Search for the cell housing the specified text and yield its [X, Y] center coordinate. 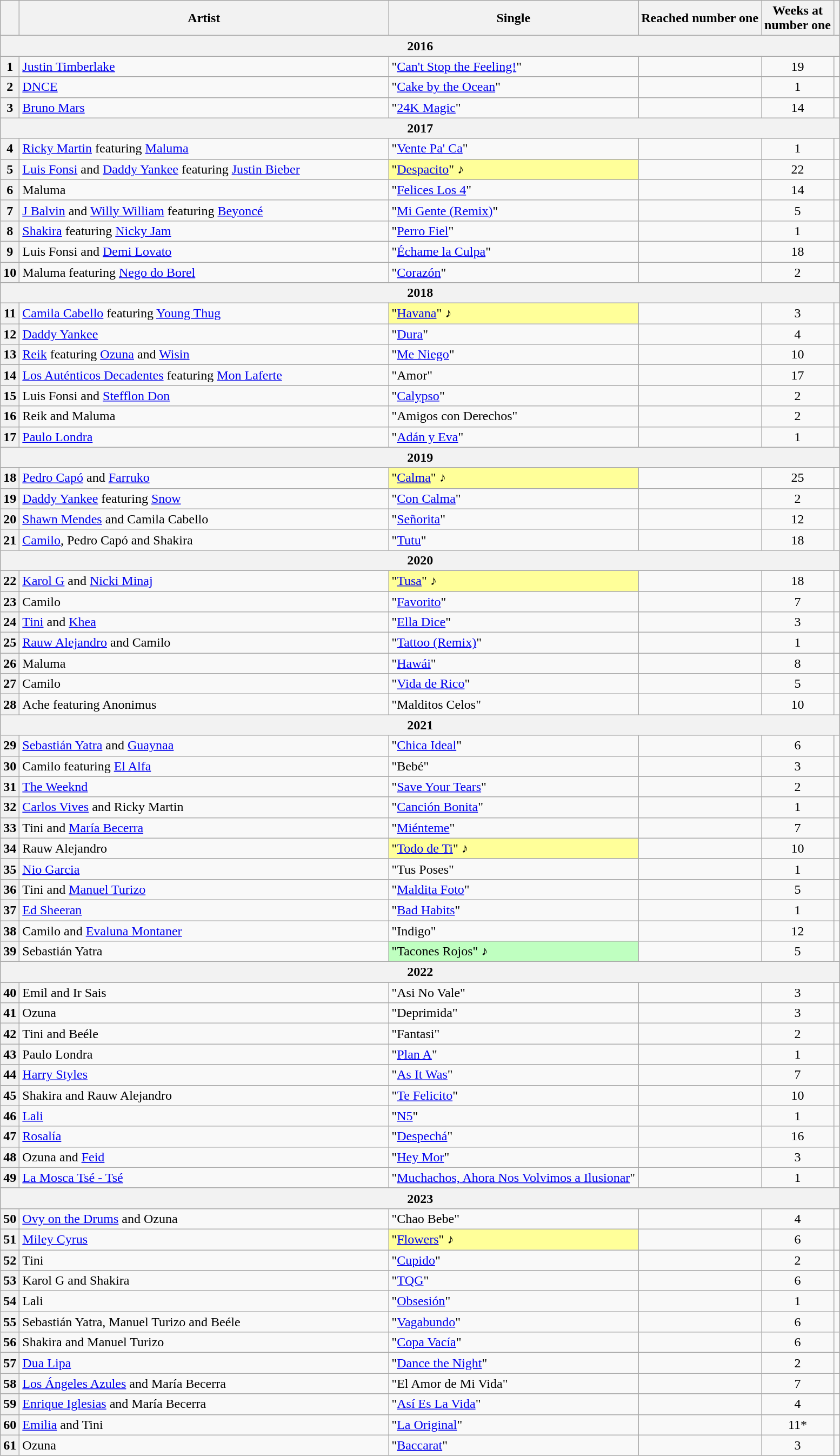
Ozuna and Feid [204, 1157]
"Calma" ♪ [514, 478]
20 [10, 519]
"Dura" [514, 334]
Maluma featuring Nego do Borel [204, 272]
46 [10, 1116]
Camilo, Pedro Capó and Shakira [204, 540]
Artist [204, 18]
"Tacones Rojos" ♪ [514, 952]
Ed Sheeran [204, 910]
Rauw Alejandro and Camilo [204, 643]
Pedro Capó and Farruko [204, 478]
"Amigos con Derechos" [514, 416]
"As It Was" [514, 1075]
36 [10, 889]
40 [10, 993]
33 [10, 828]
24 [10, 622]
"Bebé" [514, 766]
"Te Felicito" [514, 1095]
53 [10, 1281]
Los Auténticos Decadentes featuring Mon Laferte [204, 375]
"El Amor de Mi Vida" [514, 1384]
"Amor" [514, 375]
28 [10, 704]
"Maldita Foto" [514, 889]
29 [10, 746]
Reached number one [700, 18]
Tini and María Becerra [204, 828]
Luis Fonsi and Daddy Yankee featuring Justin Bieber [204, 169]
"Hey Mor" [514, 1157]
Daddy Yankee [204, 334]
"Miénteme" [514, 828]
2017 [421, 128]
"Calypso" [514, 396]
Karol G and Nicki Minaj [204, 581]
26 [10, 663]
Reik featuring Ozuna and Wisin [204, 355]
"Favorito" [514, 602]
38 [10, 930]
Rauw Alejandro [204, 848]
Los Ángeles Azules and María Becerra [204, 1384]
43 [10, 1054]
"Vagabundo" [514, 1322]
Shakira and Manuel Turizo [204, 1342]
Daddy Yankee featuring Snow [204, 498]
2022 [421, 972]
42 [10, 1034]
"Con Calma" [514, 498]
Luis Fonsi and Stefflon Don [204, 396]
60 [10, 1425]
2018 [421, 293]
"Can't Stop the Feeling!" [514, 67]
"Deprimida" [514, 1013]
41 [10, 1013]
Sebastián Yatra [204, 952]
"Échame la Culpa" [514, 251]
"Asi No Vale" [514, 993]
"Vente Pa' Ca" [514, 149]
"24K Magic" [514, 108]
"Hawái" [514, 663]
58 [10, 1384]
"Ella Dice" [514, 622]
Luis Fonsi and Demi Lovato [204, 251]
"Perro Fiel" [514, 231]
The Weeknd [204, 787]
Carlos Vives and Ricky Martin [204, 807]
"Mi Gente (Remix)" [514, 210]
37 [10, 910]
"Muchachos, Ahora Nos Volvimos a Ilusionar" [514, 1178]
54 [10, 1301]
52 [10, 1260]
"Tusa" ♪ [514, 581]
30 [10, 766]
DNCE [204, 87]
"Tattoo (Remix)" [514, 643]
Sebastián Yatra, Manuel Turizo and Beéle [204, 1322]
"Malditos Celos" [514, 704]
"Chica Ideal" [514, 746]
Shawn Mendes and Camila Cabello [204, 519]
"Baccarat" [514, 1445]
49 [10, 1178]
34 [10, 848]
11 [10, 314]
"Corazón" [514, 272]
Ricky Martin featuring Maluma [204, 149]
Karol G and Shakira [204, 1281]
"Me Niego" [514, 355]
"Despacito" ♪ [514, 169]
2021 [421, 725]
"Despechá" [514, 1136]
"Copa Vacía" [514, 1342]
"Fantasi" [514, 1034]
Single [514, 18]
61 [10, 1445]
"N5" [514, 1116]
Harry Styles [204, 1075]
"La Original" [514, 1425]
47 [10, 1136]
27 [10, 684]
Bruno Mars [204, 108]
"Obsesión" [514, 1301]
23 [10, 602]
Enrique Iglesias and María Becerra [204, 1404]
Weeks atnumber one [798, 18]
Ache featuring Anonimus [204, 704]
9 [10, 251]
"Canción Bonita" [514, 807]
"Flowers" ♪ [514, 1239]
"Chao Bebe" [514, 1219]
45 [10, 1095]
51 [10, 1239]
39 [10, 952]
"Vida de Rico" [514, 684]
Nio Garcia [204, 869]
Rosalía [204, 1136]
11* [798, 1425]
"Señorita" [514, 519]
21 [10, 540]
Camila Cabello featuring Young Thug [204, 314]
55 [10, 1322]
"Save Your Tears" [514, 787]
"Cake by the Ocean" [514, 87]
"Havana" ♪ [514, 314]
"Así Es La Vida" [514, 1404]
48 [10, 1157]
"Indigo" [514, 930]
Dua Lipa [204, 1363]
Sebastián Yatra and Guaynaa [204, 746]
56 [10, 1342]
Justin Timberlake [204, 67]
"Todo de Ti" ♪ [514, 848]
2016 [421, 46]
2019 [421, 457]
Camilo and Evaluna Montaner [204, 930]
31 [10, 787]
Miley Cyrus [204, 1239]
La Mosca Tsé - Tsé [204, 1178]
J Balvin and Willy William featuring Beyoncé [204, 210]
Tini and Beéle [204, 1034]
Camilo featuring El Alfa [204, 766]
Shakira featuring Nicky Jam [204, 231]
13 [10, 355]
Tini and Khea [204, 622]
Tini [204, 1260]
Reik and Maluma [204, 416]
15 [10, 396]
Tini and Manuel Turizo [204, 889]
"Dance the Night" [514, 1363]
44 [10, 1075]
50 [10, 1219]
59 [10, 1404]
"Tutu" [514, 540]
35 [10, 869]
Emil and Ir Sais [204, 993]
"Tus Poses" [514, 869]
"Adán y Eva" [514, 437]
2023 [421, 1198]
32 [10, 807]
Emilia and Tini [204, 1425]
2020 [421, 560]
"Felices Los 4" [514, 190]
"TQG" [514, 1281]
57 [10, 1363]
Ovy on the Drums and Ozuna [204, 1219]
"Plan A" [514, 1054]
Shakira and Rauw Alejandro [204, 1095]
"Cupido" [514, 1260]
"Bad Habits" [514, 910]
